Output the [x, y] coordinate of the center of the cell containing the given text.  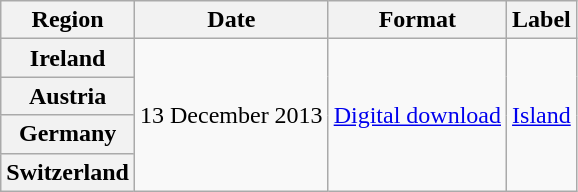
Switzerland [68, 172]
Austria [68, 96]
Label [542, 20]
Date [231, 20]
Ireland [68, 58]
Region [68, 20]
Digital download [417, 115]
Island [542, 115]
13 December 2013 [231, 115]
Format [417, 20]
Germany [68, 134]
